Provide the (X, Y) coordinate of the cell's center where the given text is located.  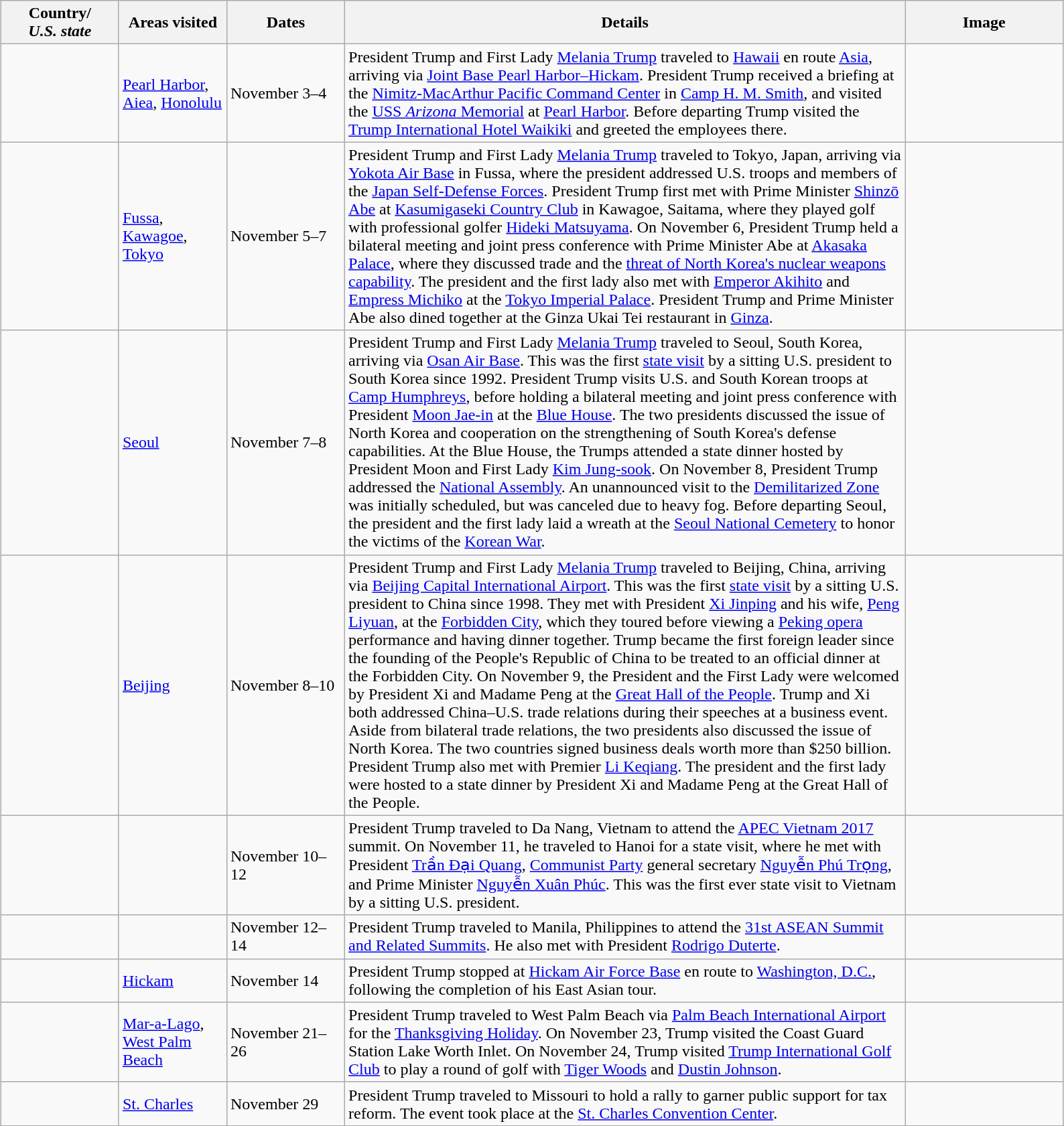
November 14 (285, 981)
St. Charles (173, 1104)
Areas visited (173, 23)
November 7–8 (285, 442)
Pearl Harbor, Aiea, Honolulu (173, 93)
President Trump traveled to Manila, Philippines to attend the 31st ASEAN Summit and Related Summits. He also met with President Rodrigo Duterte. (625, 936)
November 5–7 (285, 236)
Dates (285, 23)
Mar-a-Lago, West Palm Beach (173, 1042)
November 10–12 (285, 865)
November 12–14 (285, 936)
Seoul (173, 442)
Details (625, 23)
Image (984, 23)
November 29 (285, 1104)
Hickam (173, 981)
Country/U.S. state (60, 23)
November 3–4 (285, 93)
November 8–10 (285, 685)
President Trump stopped at Hickam Air Force Base en route to Washington, D.C., following the completion of his East Asian tour. (625, 981)
November 21–26 (285, 1042)
Fussa, Kawagoe, Tokyo (173, 236)
Beijing (173, 685)
